Locate the cell with the specified text and output its [x, y] center coordinate. 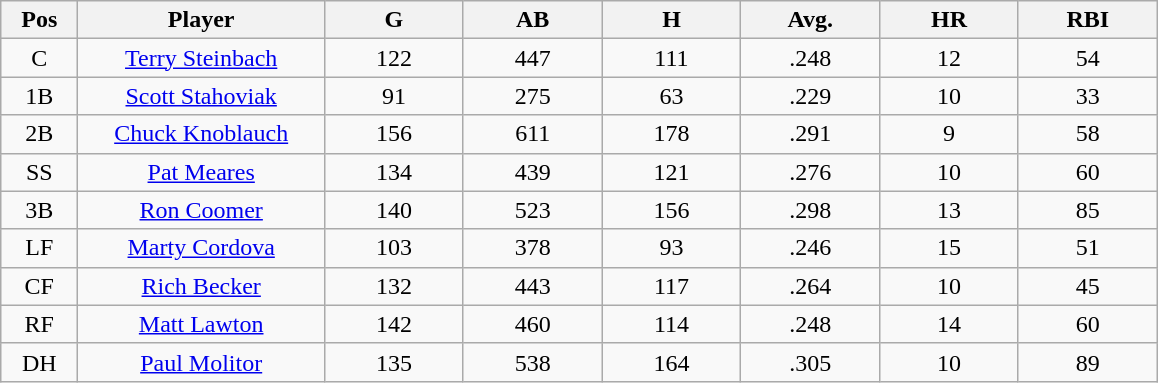
140 [394, 210]
63 [672, 96]
443 [532, 286]
111 [672, 58]
523 [532, 210]
C [40, 58]
Terry Steinbach [202, 58]
2B [40, 134]
45 [1088, 286]
447 [532, 58]
15 [950, 248]
1B [40, 96]
AB [532, 20]
Matt Lawton [202, 324]
CF [40, 286]
.291 [810, 134]
378 [532, 248]
33 [1088, 96]
51 [1088, 248]
114 [672, 324]
58 [1088, 134]
9 [950, 134]
14 [950, 324]
LF [40, 248]
439 [532, 172]
.276 [810, 172]
91 [394, 96]
Ron Coomer [202, 210]
RF [40, 324]
122 [394, 58]
Pos [40, 20]
611 [532, 134]
54 [1088, 58]
Chuck Knoblauch [202, 134]
.246 [810, 248]
103 [394, 248]
DH [40, 362]
164 [672, 362]
538 [532, 362]
Pat Meares [202, 172]
SS [40, 172]
.298 [810, 210]
121 [672, 172]
93 [672, 248]
Avg. [810, 20]
Marty Cordova [202, 248]
13 [950, 210]
G [394, 20]
Player [202, 20]
.229 [810, 96]
Paul Molitor [202, 362]
12 [950, 58]
117 [672, 286]
HR [950, 20]
.305 [810, 362]
89 [1088, 362]
Scott Stahoviak [202, 96]
Rich Becker [202, 286]
460 [532, 324]
135 [394, 362]
RBI [1088, 20]
134 [394, 172]
178 [672, 134]
275 [532, 96]
H [672, 20]
142 [394, 324]
.264 [810, 286]
132 [394, 286]
3B [40, 210]
85 [1088, 210]
